Scan for the cell matching the given text and deliver its [X, Y] coordinate at center. 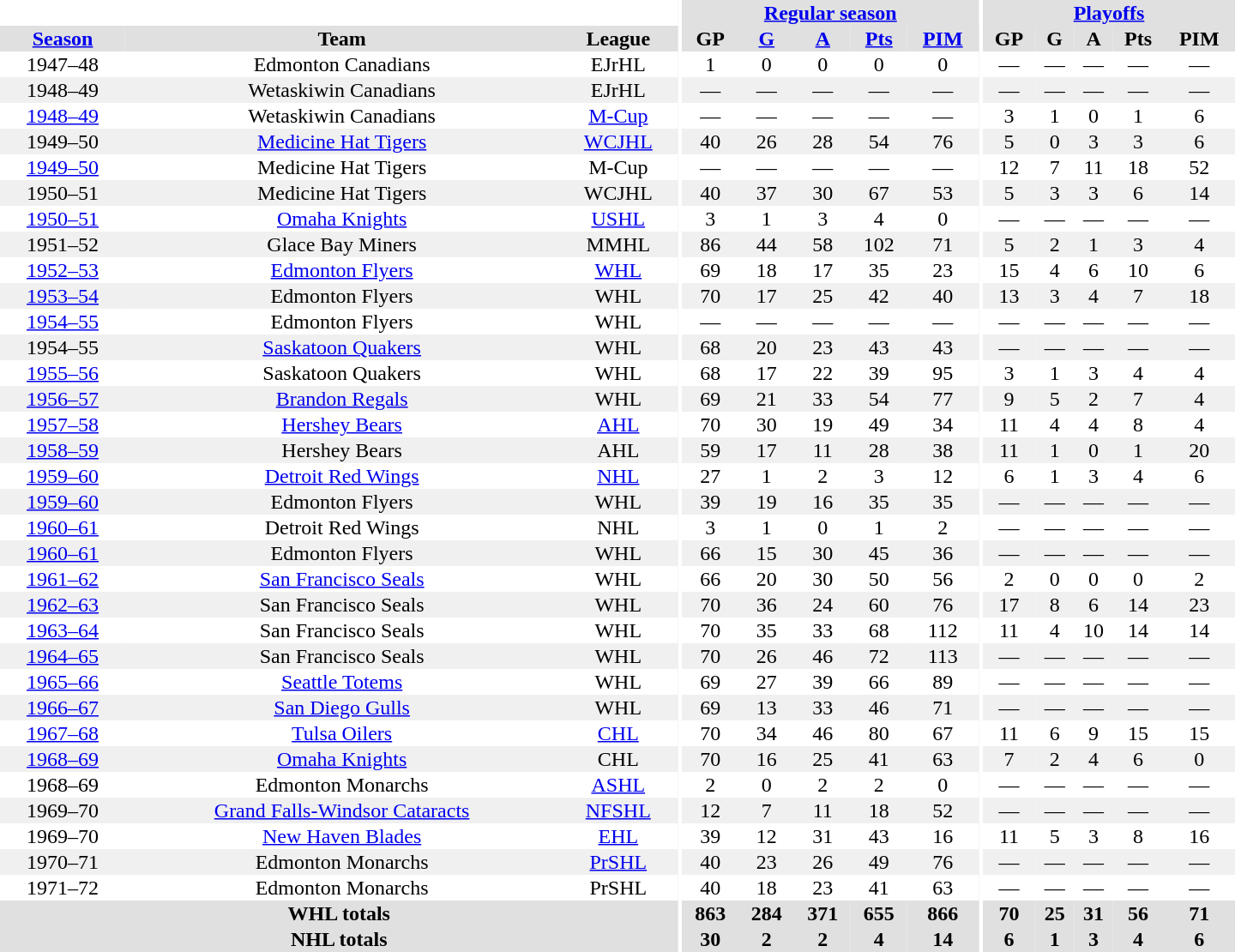
42 [879, 296]
72 [879, 656]
1955–56 [63, 373]
113 [943, 656]
284 [767, 913]
77 [943, 399]
Edmonton Canadians [341, 64]
1956–57 [63, 399]
EHL [617, 836]
ASHL [617, 785]
Tulsa Oilers [341, 733]
1961–62 [63, 579]
37 [767, 193]
24 [823, 605]
95 [943, 373]
NHL totals [339, 939]
80 [879, 733]
1971–72 [63, 888]
44 [767, 244]
1967–68 [63, 733]
1970–71 [63, 862]
863 [711, 913]
1953–54 [63, 296]
Playoffs [1109, 13]
60 [879, 605]
22 [823, 373]
Brandon Regals [341, 399]
Glace Bay Miners [341, 244]
86 [711, 244]
1952–53 [63, 270]
45 [879, 553]
League [617, 39]
38 [943, 450]
58 [823, 244]
New Haven Blades [341, 836]
Team [341, 39]
655 [879, 913]
1947–48 [63, 64]
MMHL [617, 244]
866 [943, 913]
1963–64 [63, 630]
112 [943, 630]
1966–67 [63, 708]
89 [943, 682]
1965–66 [63, 682]
59 [711, 450]
Season [63, 39]
1962–63 [63, 605]
50 [879, 579]
1957–58 [63, 425]
WHL totals [339, 913]
Regular season [830, 13]
53 [943, 193]
371 [823, 913]
1951–52 [63, 244]
Grand Falls-Windsor Cataracts [341, 810]
1958–59 [63, 450]
San Diego Gulls [341, 708]
Seattle Totems [341, 682]
102 [879, 244]
NFSHL [617, 810]
1964–65 [63, 656]
USHL [617, 219]
21 [767, 399]
